Extract the [X, Y] coordinate from the center of the cell holding the provided text.  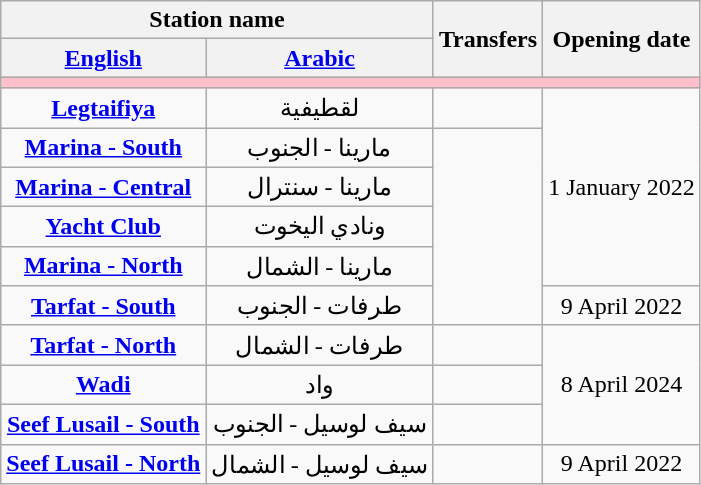
مارينا - سنترال [320, 187]
8 April 2024 [622, 384]
1 January 2022 [622, 187]
Seef Lusail - South [104, 424]
ونادي اليخوت [320, 227]
Marina - South [104, 148]
Transfers [488, 39]
مارينا - الشمال [320, 266]
Marina - Central [104, 187]
Opening date [622, 39]
Yacht Club [104, 227]
سيف لوسيل - الشمال [320, 464]
مارينا - الجنوب [320, 148]
Tarfat - North [104, 345]
طرفات - الشمال [320, 345]
English [104, 58]
Arabic [320, 58]
طرفات - الجنوب [320, 306]
واد [320, 385]
Wadi [104, 385]
لقطيفية [320, 108]
Marina - North [104, 266]
Seef Lusail - North [104, 464]
Tarfat - South [104, 306]
Legtaifiya [104, 108]
سيف لوسيل - الجنوب [320, 424]
Station name [218, 20]
